Determine the (x, y) coordinate at the center of the cell enclosing the given text.  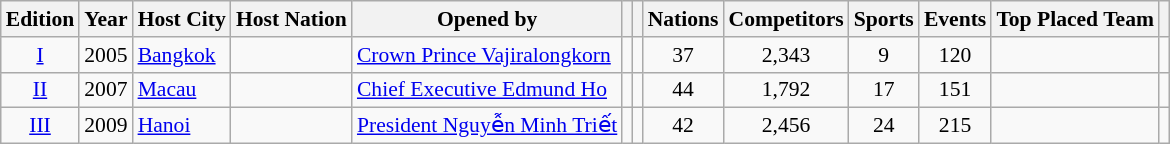
Macau (182, 90)
42 (684, 126)
2005 (106, 55)
2007 (106, 90)
37 (684, 55)
9 (884, 55)
1,792 (786, 90)
Host City (182, 19)
Nations (684, 19)
Sports (884, 19)
2,343 (786, 55)
215 (955, 126)
Events (955, 19)
Host Nation (292, 19)
Hanoi (182, 126)
151 (955, 90)
Bangkok (182, 55)
Edition (40, 19)
24 (884, 126)
2,456 (786, 126)
Competitors (786, 19)
Year (106, 19)
2009 (106, 126)
Chief Executive Edmund Ho (487, 90)
I (40, 55)
Opened by (487, 19)
120 (955, 55)
II (40, 90)
Top Placed Team (1075, 19)
44 (684, 90)
17 (884, 90)
III (40, 126)
Crown Prince Vajiralongkorn (487, 55)
President Nguyễn Minh Triết (487, 126)
